Return (x, y) of the center of cell containing provided text 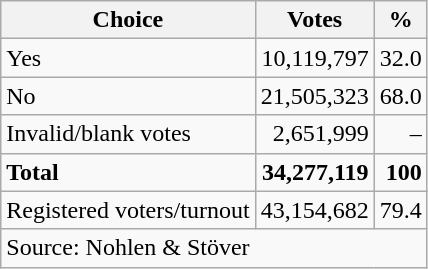
32.0 (400, 58)
Yes (128, 58)
43,154,682 (314, 210)
% (400, 20)
68.0 (400, 96)
Invalid/blank votes (128, 134)
34,277,119 (314, 172)
2,651,999 (314, 134)
100 (400, 172)
No (128, 96)
Votes (314, 20)
Source: Nohlen & Stöver (214, 248)
79.4 (400, 210)
– (400, 134)
Total (128, 172)
21,505,323 (314, 96)
Registered voters/turnout (128, 210)
Choice (128, 20)
10,119,797 (314, 58)
